Return the [X, Y] coordinate for the center point of the cell that contains the specified text.  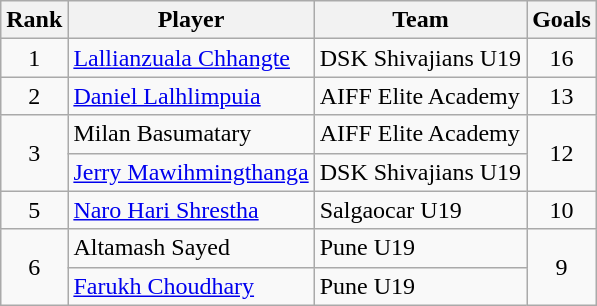
Team [420, 20]
Farukh Choudhary [191, 286]
10 [562, 210]
Jerry Mawihmingthanga [191, 172]
Naro Hari Shrestha [191, 210]
Lallianzuala Chhangte [191, 58]
9 [562, 267]
Altamash Sayed [191, 248]
12 [562, 153]
Player [191, 20]
6 [34, 267]
5 [34, 210]
Goals [562, 20]
16 [562, 58]
2 [34, 96]
1 [34, 58]
3 [34, 153]
Salgaocar U19 [420, 210]
Rank [34, 20]
13 [562, 96]
Daniel Lalhlimpuia [191, 96]
Milan Basumatary [191, 134]
